Output the [X, Y] coordinate of the center of the cell containing the given text.  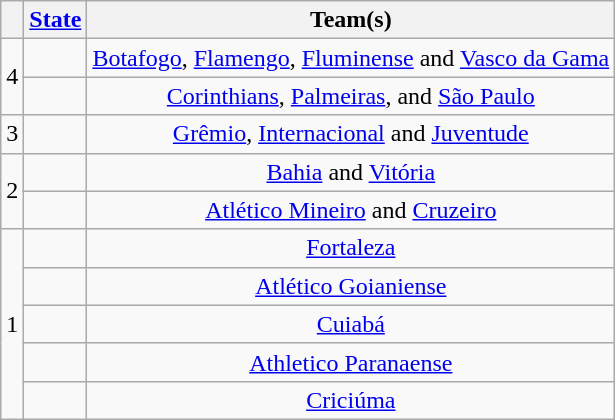
3 [12, 134]
1 [12, 324]
Corinthians, Palmeiras, and São Paulo [351, 96]
2 [12, 191]
State [56, 20]
Athletico Paranaense [351, 362]
Cuiabá [351, 324]
Bahia and Vitória [351, 172]
Criciúma [351, 400]
4 [12, 77]
Atlético Mineiro and Cruzeiro [351, 210]
Botafogo, Flamengo, Fluminense and Vasco da Gama [351, 58]
Atlético Goianiense [351, 286]
Team(s) [351, 20]
Grêmio, Internacional and Juventude [351, 134]
Fortaleza [351, 248]
